Scan for the cell matching the given text and deliver its (x, y) coordinate at center. 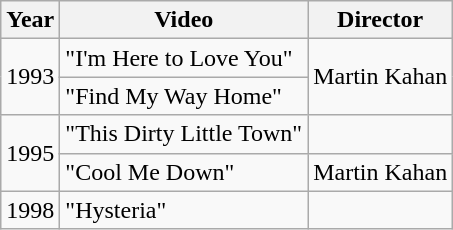
"This Dirty Little Town" (184, 134)
Video (184, 20)
"Hysteria" (184, 210)
Year (30, 20)
"I'm Here to Love You" (184, 58)
"Cool Me Down" (184, 172)
1998 (30, 210)
1995 (30, 153)
"Find My Way Home" (184, 96)
Director (380, 20)
1993 (30, 77)
